Extract the (x, y) coordinate from the center of the cell holding the provided text.  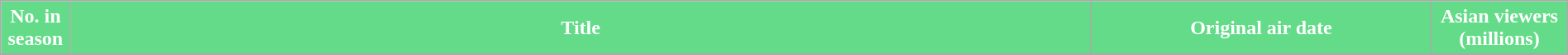
No. inseason (36, 28)
Title (581, 28)
Asian viewers(millions) (1500, 28)
Original air date (1260, 28)
